Extract the (x, y) coordinate from the center of the cell holding the provided text.  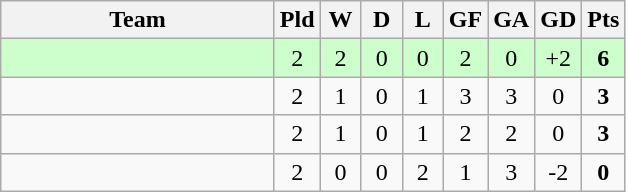
Pts (604, 20)
L (422, 20)
GD (558, 20)
GA (512, 20)
GF (465, 20)
D (382, 20)
6 (604, 58)
-2 (558, 172)
Pld (297, 20)
Team (138, 20)
W (340, 20)
+2 (558, 58)
